From the cell containing the given text, extract its center point as [X, Y] coordinate. 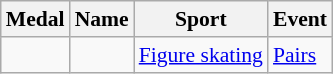
Event [300, 19]
Pairs [300, 55]
Name [102, 19]
Sport [201, 19]
Medal [36, 19]
Figure skating [201, 55]
